For the text-containing cell, return its midpoint in [X, Y] coordinate format. 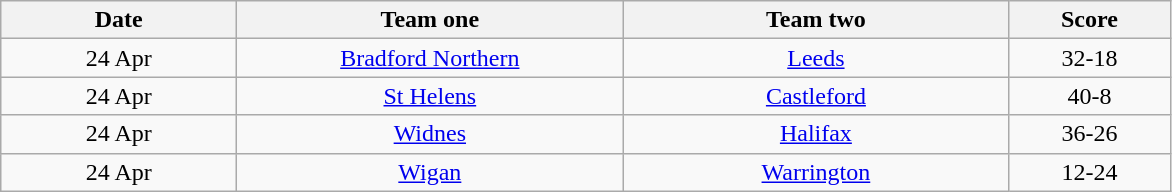
Score [1090, 20]
St Helens [430, 96]
Warrington [816, 172]
Bradford Northern [430, 58]
36-26 [1090, 134]
Wigan [430, 172]
12-24 [1090, 172]
40-8 [1090, 96]
32-18 [1090, 58]
Team two [816, 20]
Team one [430, 20]
Leeds [816, 58]
Widnes [430, 134]
Halifax [816, 134]
Castleford [816, 96]
Date [119, 20]
